Determine the (X, Y) coordinate at the center of the cell enclosing the given text.  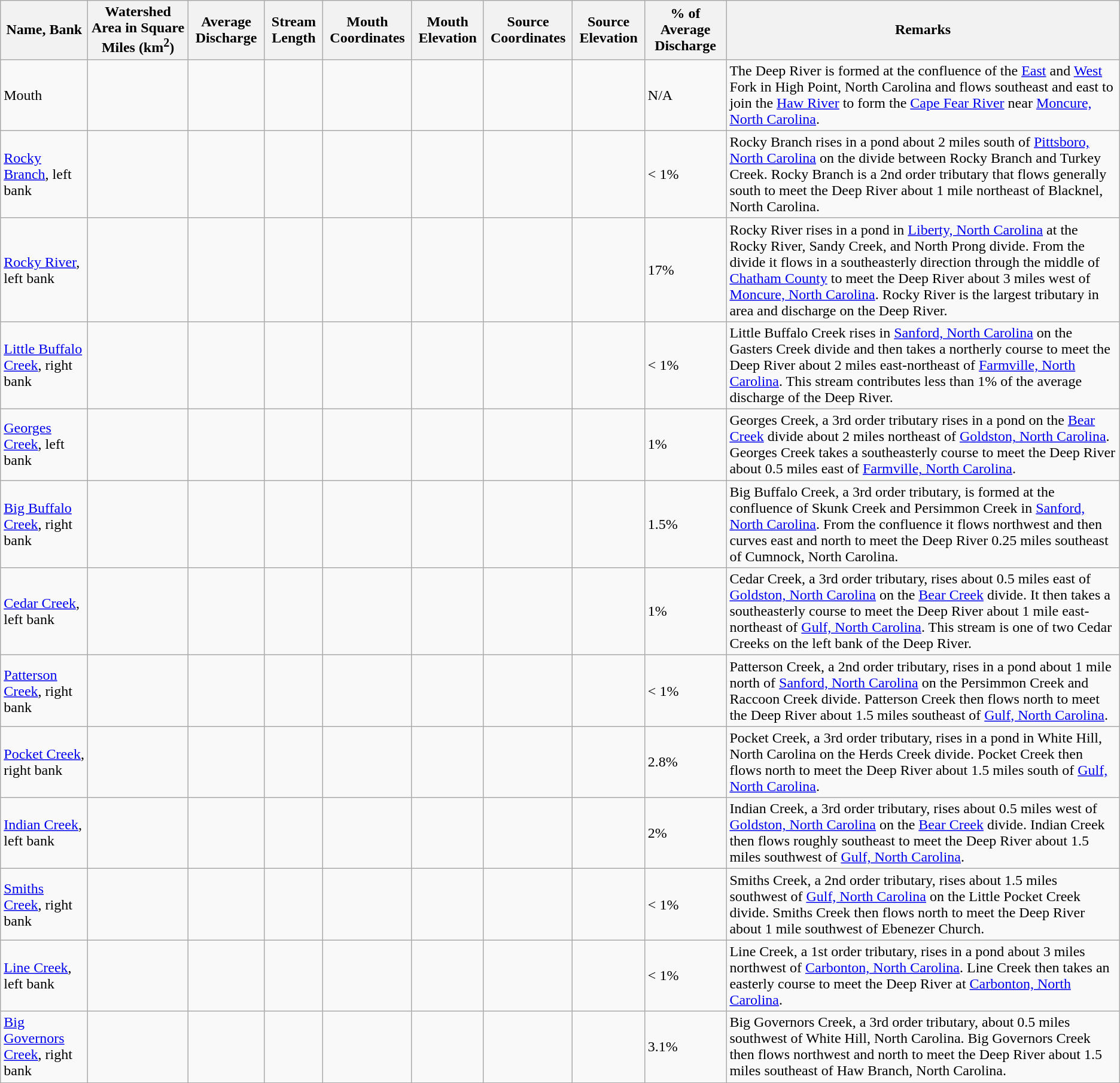
Average Discharge (226, 30)
1.5% (686, 524)
Smiths Creek, right bank (44, 905)
Source Coordinates (528, 30)
2% (686, 833)
Rocky Branch, left bank (44, 174)
Line Creek, left bank (44, 975)
Mouth (44, 95)
Mouth Coordinates (367, 30)
17% (686, 269)
Georges Creek, left bank (44, 445)
Big Governors Creek, right bank (44, 1047)
Stream Length (294, 30)
Mouth Elevation (448, 30)
Name, Bank (44, 30)
Source Elevation (608, 30)
Remarks (923, 30)
Indian Creek, left bank (44, 833)
% of Average Discharge (686, 30)
Little Buffalo Creek, right bank (44, 365)
3.1% (686, 1047)
Cedar Creek, left bank (44, 612)
N/A (686, 95)
Big Buffalo Creek, right bank (44, 524)
Pocket Creek, right bank (44, 762)
Rocky River, left bank (44, 269)
Patterson Creek, right bank (44, 690)
2.8% (686, 762)
Watershed Area in Square Miles (km2) (138, 30)
